Search for the cell housing the specified text and yield its (X, Y) center coordinate. 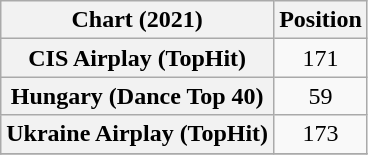
171 (321, 58)
173 (321, 134)
59 (321, 96)
Hungary (Dance Top 40) (138, 96)
Chart (2021) (138, 20)
Ukraine Airplay (TopHit) (138, 134)
Position (321, 20)
CIS Airplay (TopHit) (138, 58)
